Determine the (X, Y) coordinate at the center of the cell enclosing the given text.  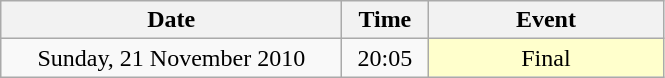
Event (546, 20)
20:05 (385, 58)
Time (385, 20)
Final (546, 58)
Date (172, 20)
Sunday, 21 November 2010 (172, 58)
